Determine the [x, y] coordinate at the center of the cell enclosing the given text.  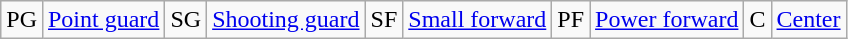
PF [571, 20]
PG [22, 20]
C [758, 20]
SF [384, 20]
SG [186, 20]
Center [808, 20]
Shooting guard [286, 20]
Point guard [103, 20]
Small forward [478, 20]
Power forward [667, 20]
